Return (X, Y) of the center of cell containing provided text 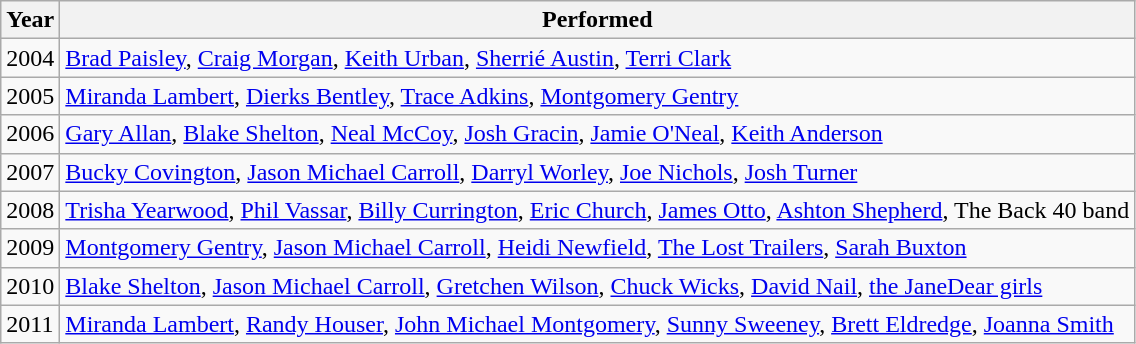
2010 (30, 286)
2011 (30, 324)
Brad Paisley, Craig Morgan, Keith Urban, Sherrié Austin, Terri Clark (598, 58)
2006 (30, 134)
2008 (30, 210)
Miranda Lambert, Randy Houser, John Michael Montgomery, Sunny Sweeney, Brett Eldredge, Joanna Smith (598, 324)
Bucky Covington, Jason Michael Carroll, Darryl Worley, Joe Nichols, Josh Turner (598, 172)
Montgomery Gentry, Jason Michael Carroll, Heidi Newfield, The Lost Trailers, Sarah Buxton (598, 248)
2004 (30, 58)
Trisha Yearwood, Phil Vassar, Billy Currington, Eric Church, James Otto, Ashton Shepherd, The Back 40 band (598, 210)
Year (30, 20)
2005 (30, 96)
Gary Allan, Blake Shelton, Neal McCoy, Josh Gracin, Jamie O'Neal, Keith Anderson (598, 134)
2007 (30, 172)
Blake Shelton, Jason Michael Carroll, Gretchen Wilson, Chuck Wicks, David Nail, the JaneDear girls (598, 286)
2009 (30, 248)
Miranda Lambert, Dierks Bentley, Trace Adkins, Montgomery Gentry (598, 96)
Performed (598, 20)
